Capture the cell that displays the provided text and extract its (x, y) central coordinate. 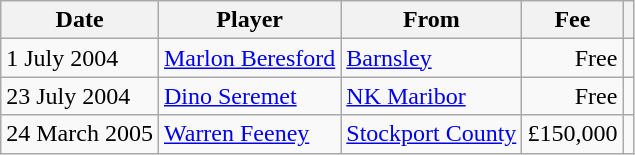
Date (80, 20)
Barnsley (432, 58)
1 July 2004 (80, 58)
From (432, 20)
Player (249, 20)
Dino Seremet (249, 96)
Stockport County (432, 134)
Warren Feeney (249, 134)
Fee (572, 20)
23 July 2004 (80, 96)
NK Maribor (432, 96)
£150,000 (572, 134)
Marlon Beresford (249, 58)
24 March 2005 (80, 134)
